Scan for the cell matching the given text and deliver its [X, Y] coordinate at center. 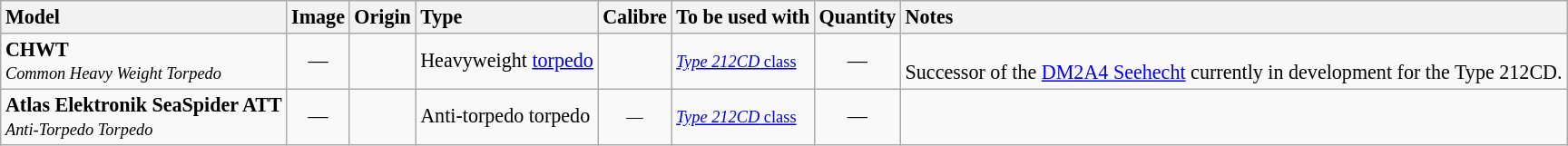
Quantity [857, 16]
Atlas Elektronik SeaSpider ATTAnti-Torpedo Torpedo [143, 116]
Model [143, 16]
To be used with [742, 16]
Successor of the DM2A4 Seehecht currently in development for the Type 212CD. [1233, 60]
Image [318, 16]
Heavyweight torpedo [506, 60]
Type [506, 16]
Anti-torpedo torpedo [506, 116]
Calibre [635, 16]
Notes [1233, 16]
CHWTCommon Heavy Weight Torpedo [143, 60]
Origin [383, 16]
